Pinpoint the cell where the given text exists, returning its (x, y) midpoint coordinate. 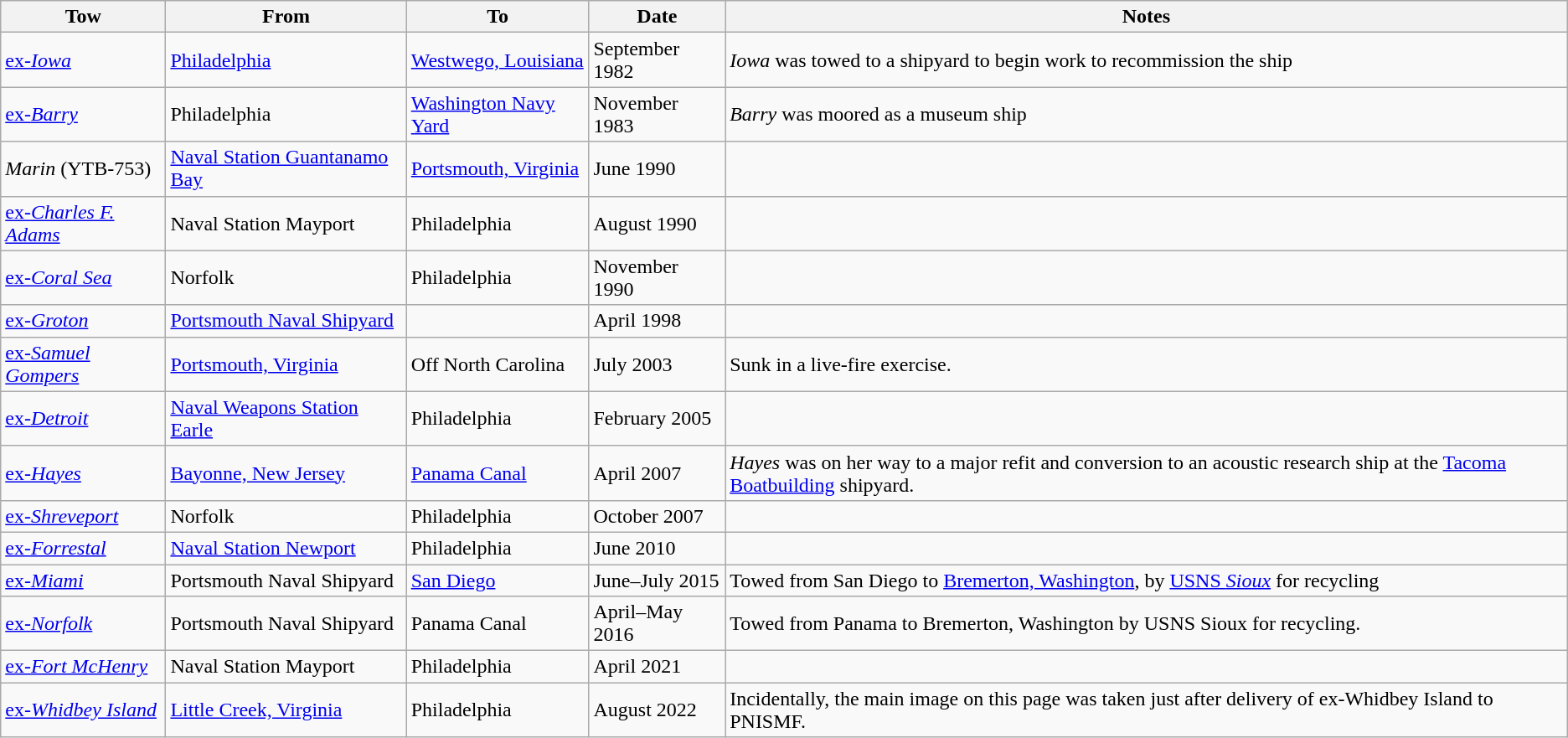
Westwego, Louisiana (498, 60)
ex-Whidbey Island (84, 710)
Sunk in a live-fire exercise. (1147, 364)
ex-Fort McHenry (84, 667)
Barry was moored as a museum ship (1147, 114)
ex-Barry (84, 114)
Naval Weapons Station Earle (286, 419)
Iowa was towed to a shipyard to begin work to recommission the ship (1147, 60)
To (498, 17)
October 2007 (657, 516)
ex-Miami (84, 581)
ex-Iowa (84, 60)
November 1983 (657, 114)
Date (657, 17)
Washington Navy Yard (498, 114)
ex-Shreveport (84, 516)
ex-Hayes (84, 472)
ex-Groton (84, 321)
ex-Samuel Gompers (84, 364)
September 1982 (657, 60)
Incidentally, the main image on this page was taken just after delivery of ex-Whidbey Island to PNISMF. (1147, 710)
From (286, 17)
Off North Carolina (498, 364)
June 1990 (657, 169)
February 2005 (657, 419)
Hayes was on her way to a major refit and conversion to an acoustic research ship at the Tacoma Boatbuilding shipyard. (1147, 472)
August 2022 (657, 710)
April–May 2016 (657, 623)
Naval Station Guantanamo Bay (286, 169)
July 2003 (657, 364)
June–July 2015 (657, 581)
ex-Norfolk (84, 623)
Towed from Panama to Bremerton, Washington by USNS Sioux for recycling. (1147, 623)
August 1990 (657, 223)
Towed from San Diego to Bremerton, Washington, by USNS Sioux for recycling (1147, 581)
Naval Station Newport (286, 548)
June 2010 (657, 548)
April 1998 (657, 321)
Little Creek, Virginia (286, 710)
San Diego (498, 581)
ex-Charles F. Adams (84, 223)
ex-Coral Sea (84, 278)
April 2021 (657, 667)
April 2007 (657, 472)
November 1990 (657, 278)
Notes (1147, 17)
Tow (84, 17)
ex-Forrestal (84, 548)
ex-Detroit (84, 419)
Marin (YTB-753) (84, 169)
Bayonne, New Jersey (286, 472)
